Identify which cell holds the provided text, then report its (X, Y) central coordinate. 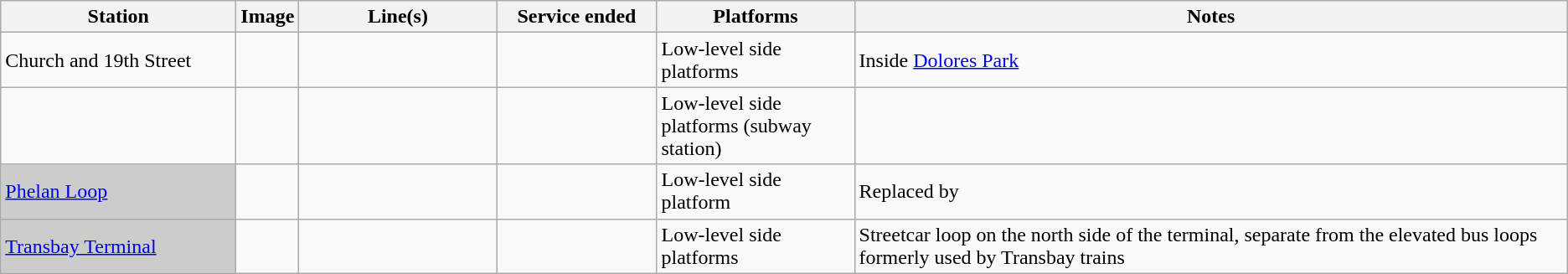
Low-level side platform (756, 191)
Low-level side platforms (subway station) (756, 126)
Image (268, 17)
Platforms (756, 17)
Inside Dolores Park (1211, 60)
Replaced by (1211, 191)
Line(s) (398, 17)
Church and 19th Street (119, 60)
Phelan Loop (119, 191)
Service ended (576, 17)
Station (119, 17)
Notes (1211, 17)
Transbay Terminal (119, 246)
Streetcar loop on the north side of the terminal, separate from the elevated bus loops formerly used by Transbay trains (1211, 246)
